Search for the cell housing the specified text and yield its (x, y) center coordinate. 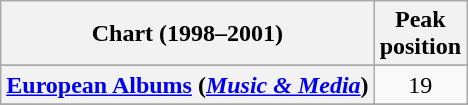
Chart (1998–2001) (188, 34)
19 (420, 85)
Peakposition (420, 34)
European Albums (Music & Media) (188, 85)
